From the cell containing the given text, extract its center point as [x, y] coordinate. 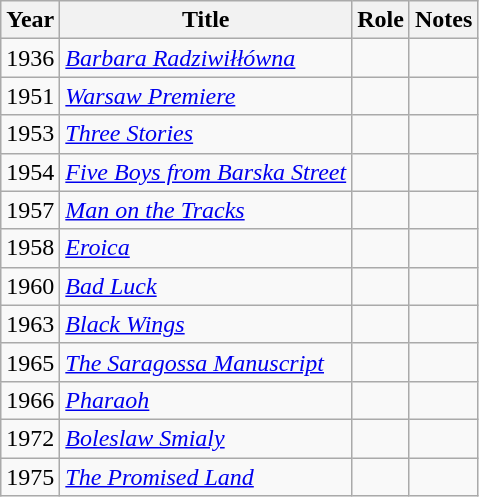
Boleslaw Smialy [206, 438]
Pharaoh [206, 400]
1936 [30, 58]
Role [381, 20]
1954 [30, 172]
Five Boys from Barska Street [206, 172]
1953 [30, 134]
1975 [30, 477]
Notes [443, 20]
Man on the Tracks [206, 210]
1965 [30, 362]
Year [30, 20]
Eroica [206, 248]
Black Wings [206, 324]
1972 [30, 438]
1958 [30, 248]
1966 [30, 400]
The Promised Land [206, 477]
1951 [30, 96]
1963 [30, 324]
Title [206, 20]
The Saragossa Manuscript [206, 362]
Barbara Radziwiłłówna [206, 58]
1957 [30, 210]
Bad Luck [206, 286]
Warsaw Premiere [206, 96]
1960 [30, 286]
Three Stories [206, 134]
